Output the (X, Y) coordinate of the center of the cell containing the given text.  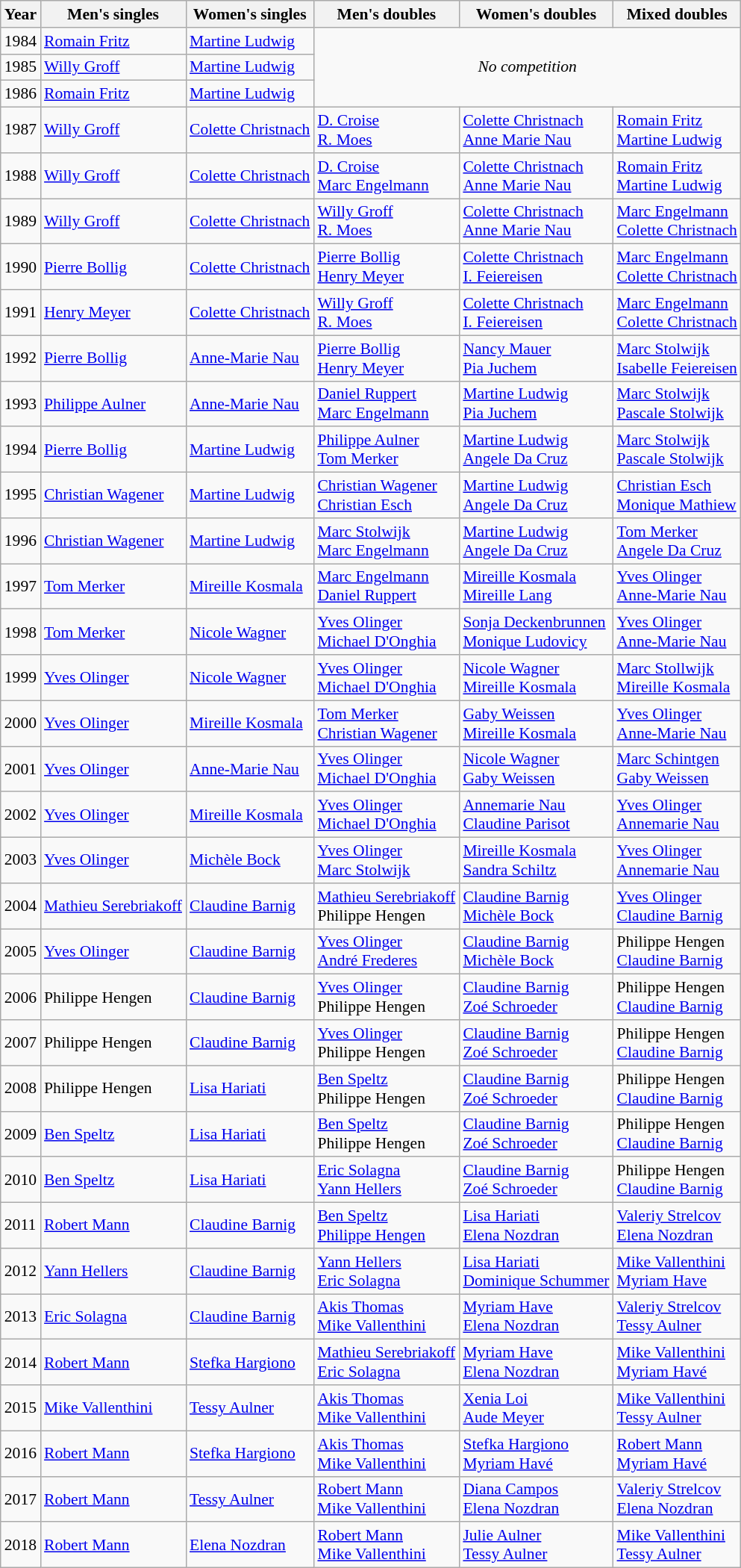
Nicole WagnerGaby Weissen (536, 769)
Mathieu SerebriakoffPhilippe Hengen (387, 906)
Marc StollwijkMireille Kosmala (678, 678)
1993 (21, 403)
Mathieu Serebriakoff (113, 906)
2012 (21, 1271)
Sonja DeckenbrunnenMonique Ludovicy (536, 632)
2013 (21, 1317)
Tom MerkerChristian Wagener (387, 723)
1998 (21, 632)
Philippe Aulner (113, 403)
Eric SolagnaYann Hellers (387, 1180)
Women's singles (249, 14)
2003 (21, 860)
Mixed doubles (678, 14)
Yves OlingerAndré Frederes (387, 951)
Mike VallenthiniMyriam Have (678, 1271)
Christian EschMonique Mathiew (678, 496)
Christian WagenerChristian Esch (387, 496)
Nicole WagnerMireille Kosmala (536, 678)
Nancy MauerPia Juchem (536, 358)
Mireille KosmalaSandra Schiltz (536, 860)
2002 (21, 815)
2018 (21, 1546)
Lisa HariatiElena Nozdran (536, 1226)
Men's doubles (387, 14)
Women's doubles (536, 14)
Mathieu SerebriakoffEric Solagna (387, 1362)
Yves OlingerMarc Stolwijk (387, 860)
Philippe AulnerTom Merker (387, 449)
2016 (21, 1453)
Marc StolwijkMarc Engelmann (387, 541)
2000 (21, 723)
D. CroiseMarc Engelmann (387, 176)
1984 (21, 41)
2006 (21, 998)
Martine LudwigPia Juchem (536, 403)
1985 (21, 67)
1994 (21, 449)
Julie AulnerTessy Aulner (536, 1546)
Men's singles (113, 14)
Michèle Bock (249, 860)
Henry Meyer (113, 312)
Tom MerkerAngele Da Cruz (678, 541)
Marc StolwijkIsabelle Feiereisen (678, 358)
1991 (21, 312)
D. CroiseR. Moes (387, 130)
Mike VallenthiniMyriam Havé (678, 1362)
2011 (21, 1226)
Valeriy StrelcovTessy Aulner (678, 1317)
2015 (21, 1408)
Stefka HargionoMyriam Havé (536, 1453)
Yann HellersEric Solagna (387, 1271)
1992 (21, 358)
1999 (21, 678)
Xenia LoiAude Meyer (536, 1408)
1997 (21, 587)
Annemarie NauClaudine Parisot (536, 815)
2010 (21, 1180)
2005 (21, 951)
2008 (21, 1089)
1988 (21, 176)
No competition (527, 67)
1987 (21, 130)
Yann Hellers (113, 1271)
1986 (21, 94)
Gaby WeissenMireille Kosmala (536, 723)
2001 (21, 769)
2014 (21, 1362)
Daniel RuppertMarc Engelmann (387, 403)
Year (21, 14)
1990 (21, 267)
Diana CamposElena Nozdran (536, 1499)
Elena Nozdran (249, 1546)
Robert MannMyriam Havé (678, 1453)
1989 (21, 221)
1996 (21, 541)
Mike Vallenthini (113, 1408)
Marc EngelmannDaniel Ruppert (387, 587)
2007 (21, 1042)
1995 (21, 496)
2009 (21, 1133)
Mireille KosmalaMireille Lang (536, 587)
2004 (21, 906)
Marc SchintgenGaby Weissen (678, 769)
2017 (21, 1499)
Yves OlingerClaudine Barnig (678, 906)
Eric Solagna (113, 1317)
Lisa HariatiDominique Schummer (536, 1271)
